For the text-containing cell, return its midpoint in (X, Y) coordinate format. 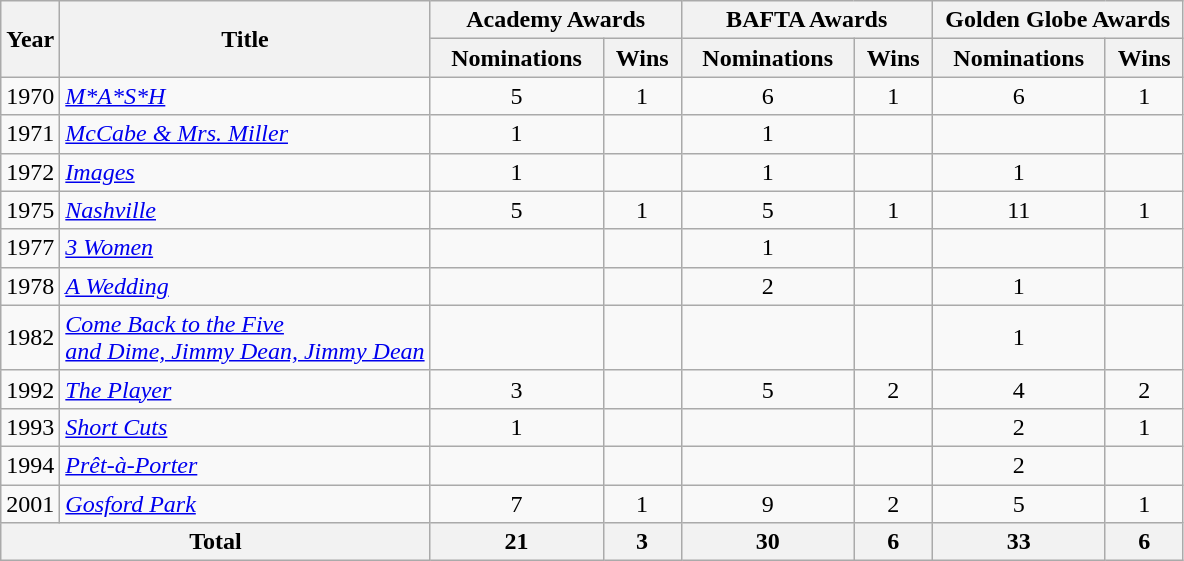
Gosford Park (245, 503)
McCabe & Mrs. Miller (245, 134)
Title (245, 39)
Academy Awards (556, 20)
7 (516, 503)
21 (516, 542)
1994 (30, 465)
1978 (30, 286)
1977 (30, 248)
1970 (30, 96)
1993 (30, 427)
4 (1018, 389)
3 Women (245, 248)
1982 (30, 338)
A Wedding (245, 286)
Prêt-à-Porter (245, 465)
1971 (30, 134)
Total (216, 542)
30 (768, 542)
M*A*S*H (245, 96)
Golden Globe Awards (1058, 20)
Nashville (245, 210)
Images (245, 172)
Come Back to the Five and Dime, Jimmy Dean, Jimmy Dean (245, 338)
Short Cuts (245, 427)
1992 (30, 389)
Year (30, 39)
1975 (30, 210)
The Player (245, 389)
1972 (30, 172)
BAFTA Awards (806, 20)
9 (768, 503)
2001 (30, 503)
11 (1018, 210)
33 (1018, 542)
